Identify which cell holds the provided text, then report its (X, Y) central coordinate. 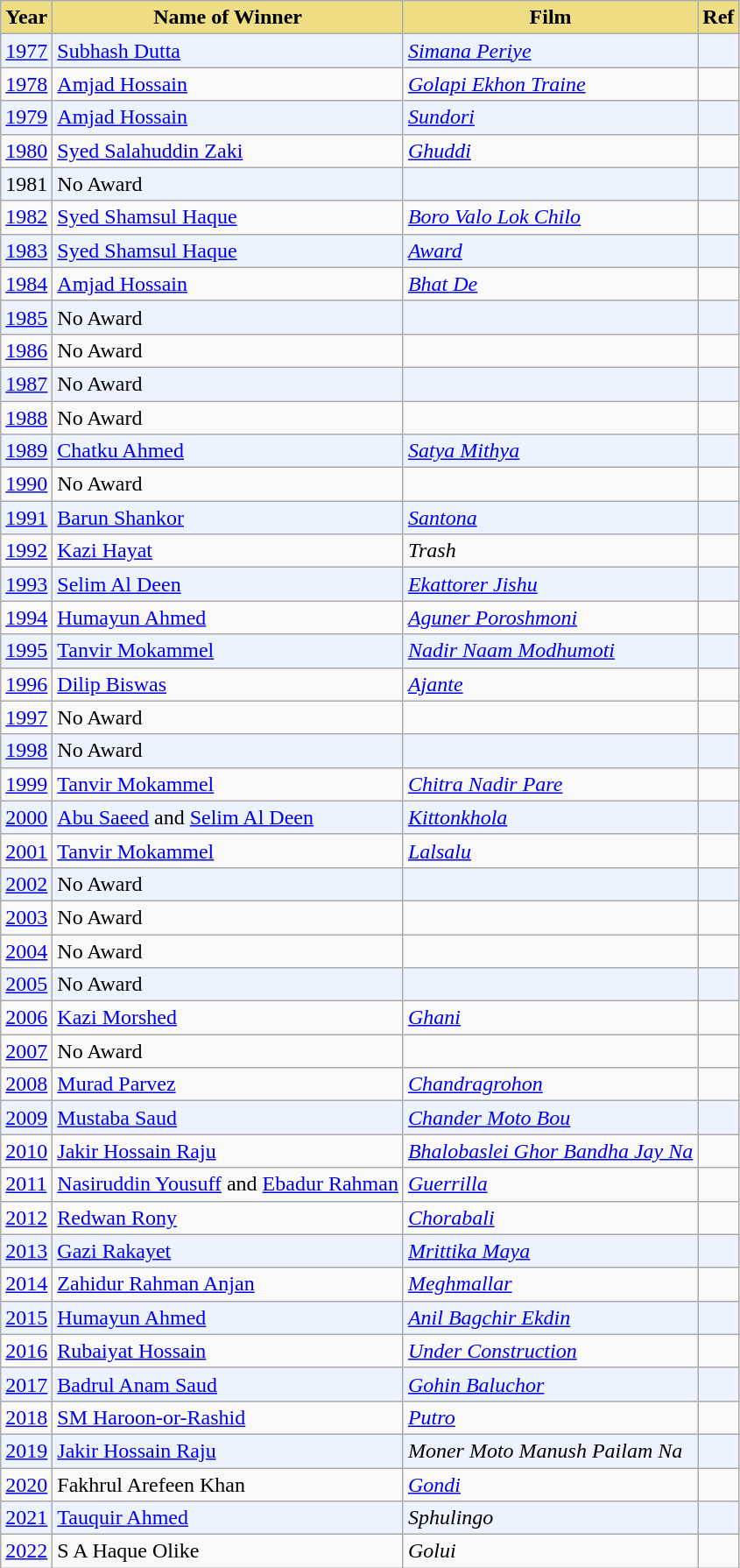
2011 (26, 1184)
Dilip Biswas (228, 684)
Chitra Nadir Pare (550, 784)
Chorabali (550, 1218)
1992 (26, 551)
Selim Al Deen (228, 584)
Trash (550, 551)
2004 (26, 950)
2021 (26, 1518)
1994 (26, 618)
Ekattorer Jishu (550, 584)
Badrul Anam Saud (228, 1384)
1978 (26, 84)
Gondi (550, 1485)
1984 (26, 284)
Redwan Rony (228, 1218)
Ghuddi (550, 151)
Kazi Morshed (228, 1018)
1989 (26, 451)
2000 (26, 817)
1983 (26, 251)
Aguner Poroshmoni (550, 618)
Gohin Baluchor (550, 1384)
Golapi Ekhon Traine (550, 84)
1998 (26, 751)
1997 (26, 717)
Ref (718, 18)
Under Construction (550, 1351)
Putro (550, 1417)
Chandragrohon (550, 1084)
1995 (26, 651)
Ghani (550, 1018)
2015 (26, 1317)
Subhash Dutta (228, 51)
Year (26, 18)
1979 (26, 117)
Syed Salahuddin Zaki (228, 151)
2002 (26, 884)
1986 (26, 350)
1977 (26, 51)
2008 (26, 1084)
2014 (26, 1284)
Chander Moto Bou (550, 1118)
1999 (26, 784)
Meghmallar (550, 1284)
2017 (26, 1384)
Golui (550, 1551)
Rubaiyat Hossain (228, 1351)
Award (550, 251)
1990 (26, 484)
1985 (26, 317)
1988 (26, 418)
2012 (26, 1218)
2010 (26, 1151)
Murad Parvez (228, 1084)
Name of Winner (228, 18)
2018 (26, 1417)
Kazi Hayat (228, 551)
Fakhrul Arefeen Khan (228, 1485)
Simana Periye (550, 51)
S A Haque Olike (228, 1551)
1993 (26, 584)
Moner Moto Manush Pailam Na (550, 1451)
2020 (26, 1485)
1982 (26, 217)
Film (550, 18)
2001 (26, 851)
Bhat De (550, 284)
2013 (26, 1251)
2016 (26, 1351)
Lalsalu (550, 851)
2003 (26, 917)
SM Haroon-or-Rashid (228, 1417)
1980 (26, 151)
2022 (26, 1551)
Guerrilla (550, 1184)
Chatku Ahmed (228, 451)
2019 (26, 1451)
Barun Shankor (228, 518)
Anil Bagchir Ekdin (550, 1317)
2009 (26, 1118)
Bhalobaslei Ghor Bandha Jay Na (550, 1151)
2005 (26, 985)
Mrittika Maya (550, 1251)
Satya Mithya (550, 451)
Abu Saeed and Selim Al Deen (228, 817)
2006 (26, 1018)
Sundori (550, 117)
Zahidur Rahman Anjan (228, 1284)
Boro Valo Lok Chilo (550, 217)
Nadir Naam Modhumoti (550, 651)
1981 (26, 184)
1987 (26, 384)
Mustaba Saud (228, 1118)
2007 (26, 1051)
Kittonkhola (550, 817)
Ajante (550, 684)
1996 (26, 684)
Sphulingo (550, 1518)
1991 (26, 518)
Santona (550, 518)
Tauquir Ahmed (228, 1518)
Nasiruddin Yousuff and Ebadur Rahman (228, 1184)
Gazi Rakayet (228, 1251)
